Extract the [x, y] coordinate from the center of the cell holding the provided text.  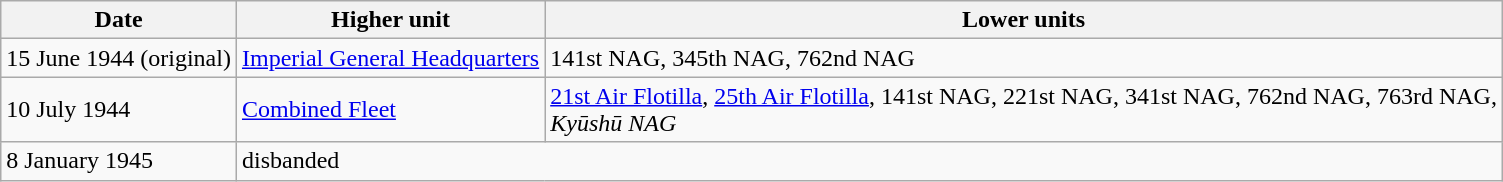
141st NAG, 345th NAG, 762nd NAG [1024, 58]
Lower units [1024, 20]
Date [119, 20]
Higher unit [390, 20]
15 June 1944 (original) [119, 58]
disbanded [869, 161]
Combined Fleet [390, 110]
8 January 1945 [119, 161]
Imperial General Headquarters [390, 58]
10 July 1944 [119, 110]
21st Air Flotilla, 25th Air Flotilla, 141st NAG, 221st NAG, 341st NAG, 762nd NAG, 763rd NAG,Kyūshū NAG [1024, 110]
